From the cell containing the given text, extract its center point as (x, y) coordinate. 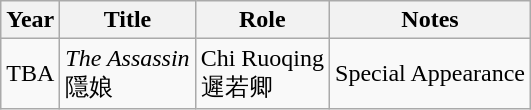
Chi Ruoqing遲若卿 (262, 74)
Notes (430, 20)
Role (262, 20)
Year (30, 20)
Special Appearance (430, 74)
TBA (30, 74)
The Assassin隱娘 (128, 74)
Title (128, 20)
